Return [X, Y] of the center of cell containing provided text 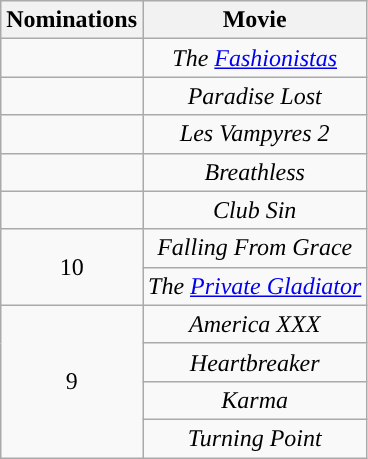
Club Sin [254, 210]
The Fashionistas [254, 58]
10 [72, 267]
Karma [254, 400]
9 [72, 381]
Heartbreaker [254, 362]
Les Vampyres 2 [254, 134]
The Private Gladiator [254, 286]
America XXX [254, 324]
Movie [254, 20]
Paradise Lost [254, 96]
Breathless [254, 172]
Turning Point [254, 438]
Nominations [72, 20]
Falling From Grace [254, 248]
